Capture the cell that displays the provided text and extract its [X, Y] central coordinate. 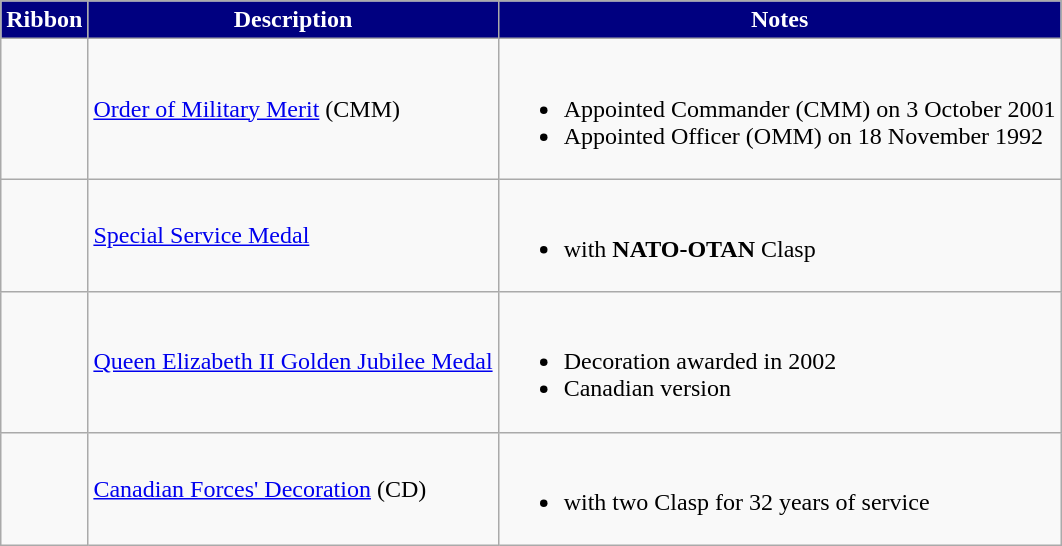
Canadian Forces' Decoration (CD) [293, 488]
Special Service Medal [293, 236]
with two Clasp for 32 years of service [780, 488]
with NATO-OTAN Clasp [780, 236]
Notes [780, 20]
Appointed Commander (CMM) on 3 October 2001Appointed Officer (OMM) on 18 November 1992 [780, 109]
Ribbon [44, 20]
Decoration awarded in 2002Canadian version [780, 362]
Order of Military Merit (CMM) [293, 109]
Queen Elizabeth II Golden Jubilee Medal [293, 362]
Description [293, 20]
